For the text-containing cell, return its midpoint in (x, y) coordinate format. 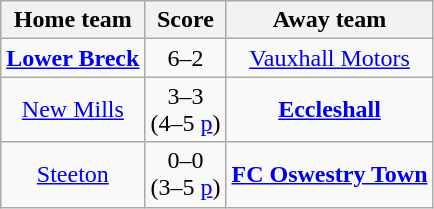
New Mills (73, 110)
FC Oswestry Town (330, 174)
Home team (73, 20)
Eccleshall (330, 110)
Away team (330, 20)
Vauxhall Motors (330, 58)
Lower Breck (73, 58)
6–2 (186, 58)
Steeton (73, 174)
0–0(3–5 p) (186, 174)
3–3(4–5 p) (186, 110)
Score (186, 20)
